Identify which cell holds the provided text, then report its [x, y] central coordinate. 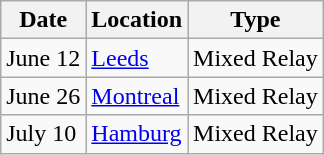
Leeds [137, 58]
Location [137, 20]
June 26 [44, 96]
Date [44, 20]
June 12 [44, 58]
Type [256, 20]
July 10 [44, 134]
Montreal [137, 96]
Hamburg [137, 134]
